Detect which cell encompasses the target text, then output its [x, y] center coordinate. 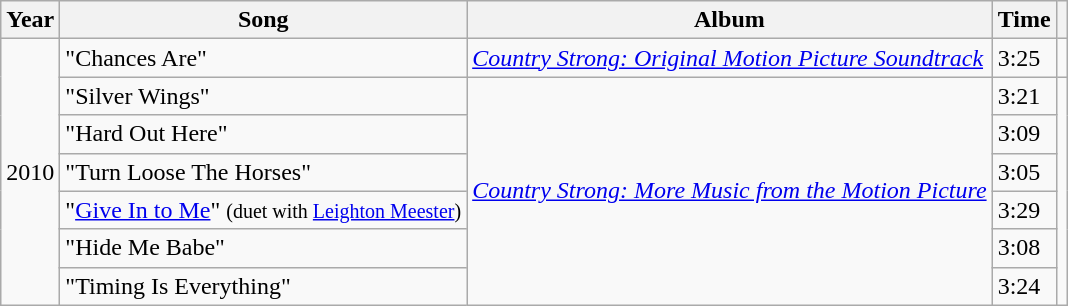
3:21 [1024, 96]
3:25 [1024, 58]
Country Strong: Original Motion Picture Soundtrack [730, 58]
"Hide Me Babe" [264, 248]
3:29 [1024, 210]
Country Strong: More Music from the Motion Picture [730, 191]
"Give In to Me" (duet with Leighton Meester) [264, 210]
Album [730, 20]
3:05 [1024, 172]
Song [264, 20]
Year [30, 20]
Time [1024, 20]
"Silver Wings" [264, 96]
"Timing Is Everything" [264, 286]
3:24 [1024, 286]
"Hard Out Here" [264, 134]
2010 [30, 172]
3:09 [1024, 134]
"Turn Loose The Horses" [264, 172]
3:08 [1024, 248]
"Chances Are" [264, 58]
